Extract the (x, y) coordinate from the center of the cell holding the provided text.  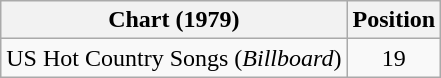
Chart (1979) (174, 20)
Position (394, 20)
US Hot Country Songs (Billboard) (174, 58)
19 (394, 58)
